Output the (X, Y) coordinate of the center of the cell containing the given text.  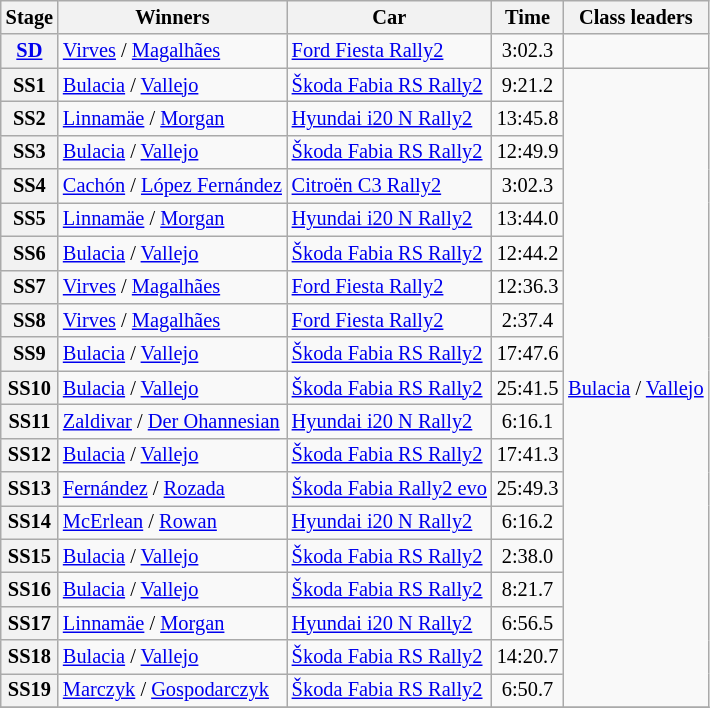
Zaldivar / Der Ohannesian (172, 421)
2:38.0 (528, 556)
SS19 (30, 690)
SS3 (30, 152)
25:41.5 (528, 388)
SS4 (30, 186)
SS2 (30, 118)
9:21.2 (528, 85)
SD (30, 51)
SS8 (30, 320)
Marczyk / Gospodarczyk (172, 690)
SS12 (30, 455)
12:36.3 (528, 287)
13:44.0 (528, 219)
6:16.1 (528, 421)
SS18 (30, 657)
SS5 (30, 219)
Škoda Fabia Rally2 evo (390, 489)
12:49.9 (528, 152)
SS1 (30, 85)
6:50.7 (528, 690)
Fernández / Rozada (172, 489)
6:16.2 (528, 522)
2:37.4 (528, 320)
SS17 (30, 623)
Time (528, 17)
17:47.6 (528, 354)
25:49.3 (528, 489)
6:56.5 (528, 623)
14:20.7 (528, 657)
17:41.3 (528, 455)
SS16 (30, 589)
Citroën C3 Rally2 (390, 186)
12:44.2 (528, 253)
SS11 (30, 421)
SS9 (30, 354)
SS13 (30, 489)
SS6 (30, 253)
SS15 (30, 556)
Winners (172, 17)
Car (390, 17)
McErlean / Rowan (172, 522)
SS10 (30, 388)
SS7 (30, 287)
Stage (30, 17)
SS14 (30, 522)
Cachón / López Fernández (172, 186)
8:21.7 (528, 589)
13:45.8 (528, 118)
Class leaders (636, 17)
